Locate the cell with the specified text and output its (x, y) center coordinate. 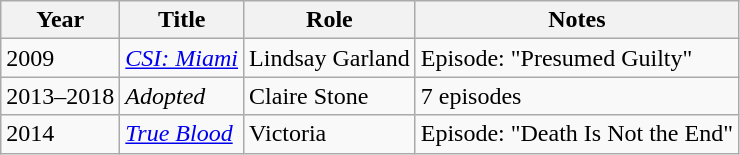
True Blood (182, 134)
Role (330, 20)
2009 (60, 58)
2013–2018 (60, 96)
Victoria (330, 134)
Adopted (182, 96)
Episode: "Presumed Guilty" (576, 58)
Year (60, 20)
2014 (60, 134)
Lindsay Garland (330, 58)
Episode: "Death Is Not the End" (576, 134)
7 episodes (576, 96)
Notes (576, 20)
Title (182, 20)
CSI: Miami (182, 58)
Claire Stone (330, 96)
